Detect which cell encompasses the target text, then output its (x, y) center coordinate. 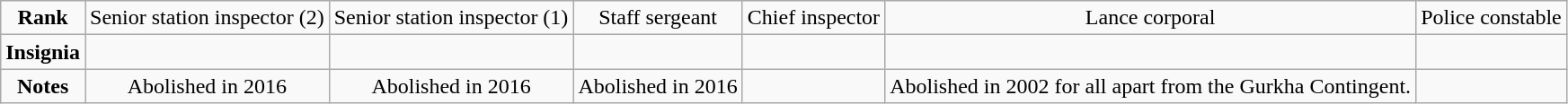
Notes (43, 86)
Chief inspector (813, 18)
Abolished in 2002 for all apart from the Gurkha Contingent. (1150, 86)
Senior station inspector (1) (451, 18)
Senior station inspector (2) (208, 18)
Rank (43, 18)
Staff sergeant (658, 18)
Lance corporal (1150, 18)
Police constable (1492, 18)
Insignia (43, 52)
